From the cell containing the given text, extract its center point as (x, y) coordinate. 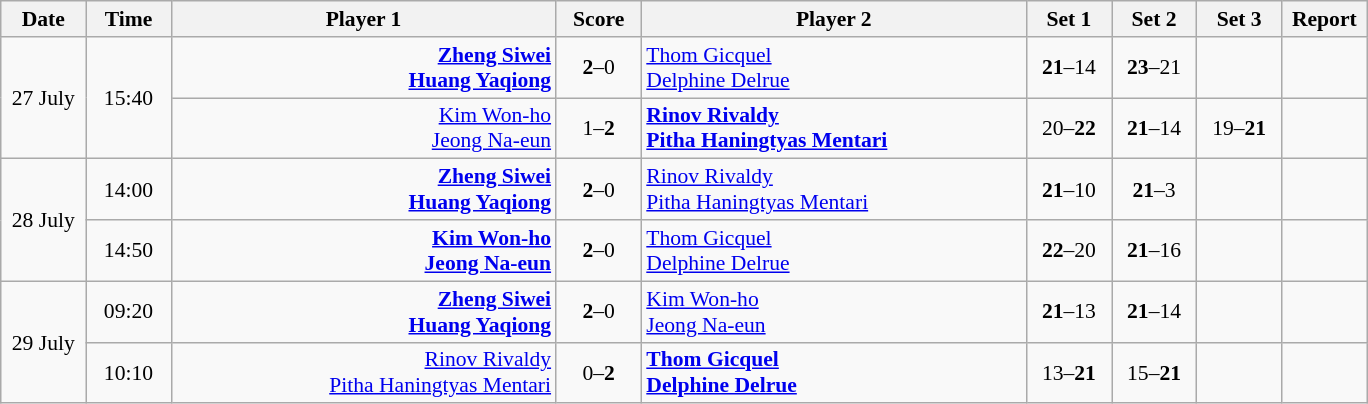
23–21 (1154, 68)
14:50 (128, 250)
10:10 (128, 372)
15:40 (128, 98)
29 July (44, 342)
Report (1324, 19)
22–20 (1068, 250)
Set 3 (1240, 19)
21–16 (1154, 250)
0–2 (598, 372)
14:00 (128, 190)
28 July (44, 220)
Player 1 (364, 19)
20–22 (1068, 128)
Set 1 (1068, 19)
Player 2 (834, 19)
Date (44, 19)
Score (598, 19)
15–21 (1154, 372)
27 July (44, 98)
21–10 (1068, 190)
Set 2 (1154, 19)
Time (128, 19)
1–2 (598, 128)
13–21 (1068, 372)
21–3 (1154, 190)
21–13 (1068, 312)
09:20 (128, 312)
19–21 (1240, 128)
